Detect which cell encompasses the target text, then output its [x, y] center coordinate. 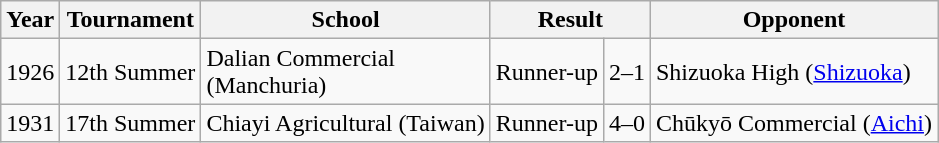
Shizuoka High (Shizuoka) [794, 72]
Dalian Commercial(Manchuria) [346, 72]
Tournament [130, 20]
1931 [30, 123]
12th Summer [130, 72]
Year [30, 20]
School [346, 20]
Chūkyō Commercial (Aichi) [794, 123]
17th Summer [130, 123]
Result [570, 20]
Opponent [794, 20]
1926 [30, 72]
4–0 [626, 123]
2–1 [626, 72]
Chiayi Agricultural (Taiwan) [346, 123]
